Locate the cell with the specified text and output its [X, Y] center coordinate. 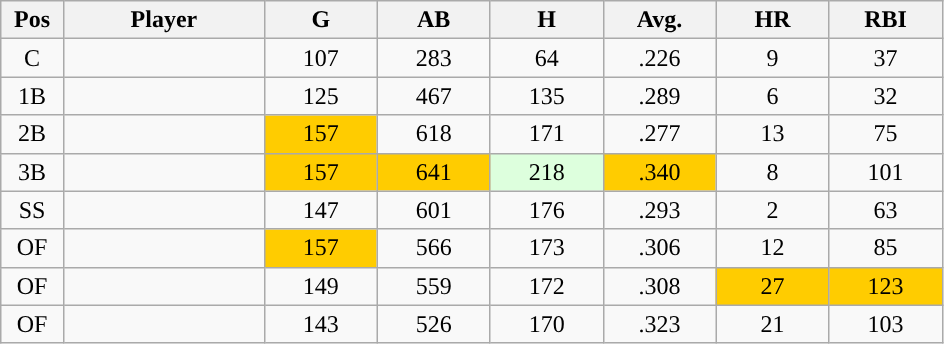
Avg. [660, 20]
641 [434, 172]
2 [772, 210]
467 [434, 96]
9 [772, 58]
32 [886, 96]
.289 [660, 96]
149 [320, 286]
143 [320, 324]
135 [546, 96]
123 [886, 286]
C [32, 58]
.323 [660, 324]
147 [320, 210]
H [546, 20]
.293 [660, 210]
75 [886, 134]
1B [32, 96]
103 [886, 324]
8 [772, 172]
171 [546, 134]
2B [32, 134]
601 [434, 210]
218 [546, 172]
3B [32, 172]
107 [320, 58]
21 [772, 324]
G [320, 20]
.306 [660, 248]
176 [546, 210]
125 [320, 96]
566 [434, 248]
HR [772, 20]
173 [546, 248]
170 [546, 324]
526 [434, 324]
64 [546, 58]
85 [886, 248]
618 [434, 134]
101 [886, 172]
172 [546, 286]
13 [772, 134]
283 [434, 58]
559 [434, 286]
SS [32, 210]
.226 [660, 58]
63 [886, 210]
.277 [660, 134]
27 [772, 286]
Pos [32, 20]
.308 [660, 286]
37 [886, 58]
6 [772, 96]
AB [434, 20]
RBI [886, 20]
.340 [660, 172]
12 [772, 248]
Player [164, 20]
